Detect which cell encompasses the target text, then output its (x, y) center coordinate. 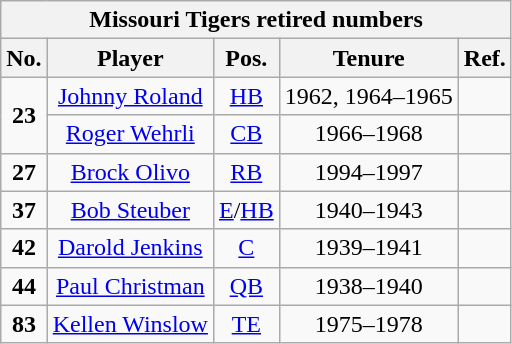
1940–1943 (368, 210)
1966–1968 (368, 134)
Ref. (484, 58)
37 (24, 210)
Paul Christman (130, 286)
27 (24, 172)
TE (246, 324)
Bob Steuber (130, 210)
23 (24, 115)
44 (24, 286)
QB (246, 286)
Kellen Winslow (130, 324)
83 (24, 324)
1939–1941 (368, 248)
1994–1997 (368, 172)
Johnny Roland (130, 96)
Darold Jenkins (130, 248)
C (246, 248)
Player (130, 58)
42 (24, 248)
CB (246, 134)
Roger Wehrli (130, 134)
RB (246, 172)
HB (246, 96)
No. (24, 58)
Missouri Tigers retired numbers (256, 20)
Brock Olivo (130, 172)
1975–1978 (368, 324)
Pos. (246, 58)
1938–1940 (368, 286)
E/HB (246, 210)
Tenure (368, 58)
1962, 1964–1965 (368, 96)
